Scan for the cell matching the given text and deliver its [x, y] coordinate at center. 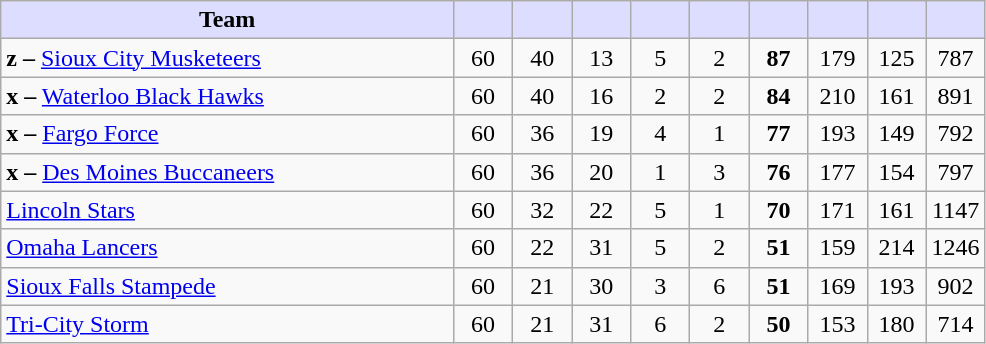
902 [956, 286]
z – Sioux City Musketeers [228, 58]
Tri-City Storm [228, 324]
214 [896, 248]
4 [660, 134]
20 [602, 172]
19 [602, 134]
1246 [956, 248]
13 [602, 58]
32 [542, 210]
Sioux Falls Stampede [228, 286]
177 [838, 172]
149 [896, 134]
50 [778, 324]
Omaha Lancers [228, 248]
171 [838, 210]
76 [778, 172]
792 [956, 134]
891 [956, 96]
179 [838, 58]
x – Fargo Force [228, 134]
210 [838, 96]
154 [896, 172]
159 [838, 248]
77 [778, 134]
Lincoln Stars [228, 210]
787 [956, 58]
714 [956, 324]
87 [778, 58]
797 [956, 172]
70 [778, 210]
169 [838, 286]
30 [602, 286]
16 [602, 96]
1147 [956, 210]
153 [838, 324]
125 [896, 58]
180 [896, 324]
x – Waterloo Black Hawks [228, 96]
84 [778, 96]
Team [228, 20]
x – Des Moines Buccaneers [228, 172]
